Detect which cell encompasses the target text, then output its (X, Y) center coordinate. 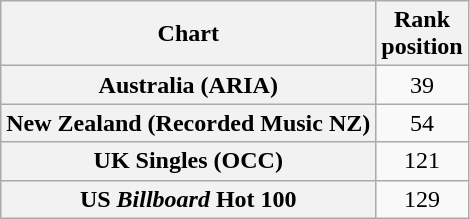
Rankposition (422, 34)
US Billboard Hot 100 (188, 199)
129 (422, 199)
54 (422, 123)
Chart (188, 34)
New Zealand (Recorded Music NZ) (188, 123)
UK Singles (OCC) (188, 161)
121 (422, 161)
39 (422, 85)
Australia (ARIA) (188, 85)
